Detect which cell encompasses the target text, then output its (x, y) center coordinate. 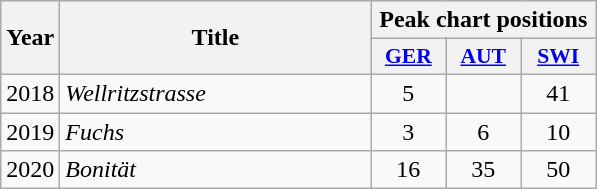
Wellritzstrasse (216, 93)
35 (484, 170)
10 (558, 131)
Year (30, 38)
2019 (30, 131)
3 (408, 131)
GER (408, 57)
2020 (30, 170)
Fuchs (216, 131)
Title (216, 38)
16 (408, 170)
AUT (484, 57)
41 (558, 93)
2018 (30, 93)
Peak chart positions (484, 20)
5 (408, 93)
6 (484, 131)
SWI (558, 57)
Bonität (216, 170)
50 (558, 170)
